Detect which cell encompasses the target text, then output its (x, y) center coordinate. 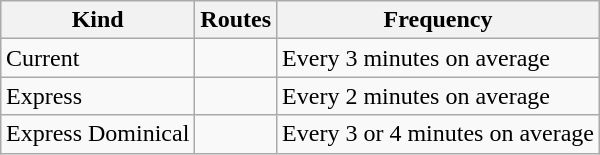
Routes (236, 20)
Kind (97, 20)
Every 3 minutes on average (438, 58)
Every 2 minutes on average (438, 96)
Every 3 or 4 minutes on average (438, 134)
Current (97, 58)
Express (97, 96)
Frequency (438, 20)
Express Dominical (97, 134)
